Scan for the cell matching the given text and deliver its [x, y] coordinate at center. 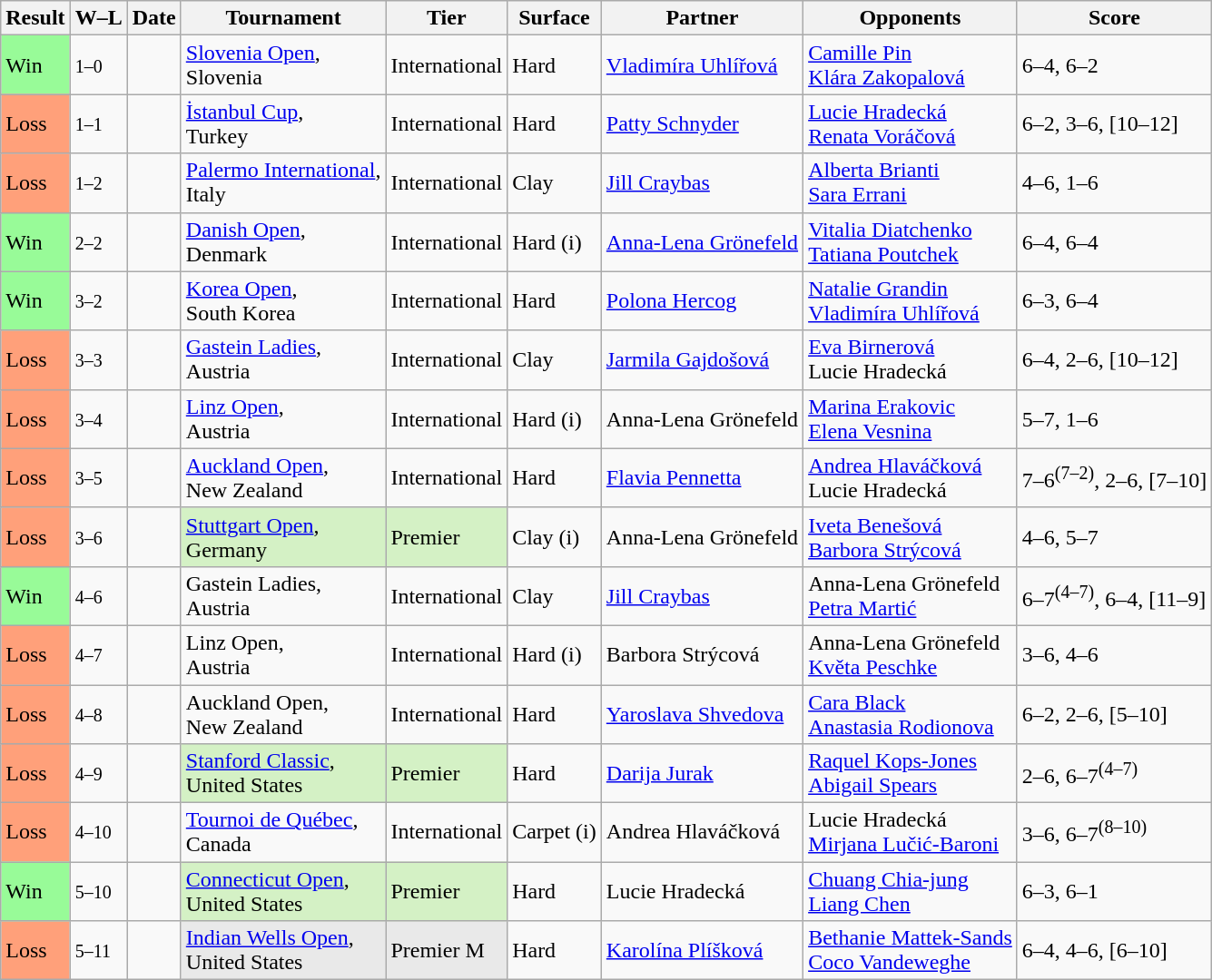
2–6, 6–7(4–7) [1114, 773]
Stanford Classic, United States [283, 773]
Korea Open, South Korea [283, 301]
4–9 [98, 773]
6–4, 6–4 [1114, 241]
Iveta Benešová Barbora Strýcová [911, 537]
Barbora Strýcová [702, 655]
Surface [555, 18]
İstanbul Cup, Turkey [283, 123]
Andrea Hlaváčková [702, 833]
Natalie Grandin Vladimíra Uhlířová [911, 301]
Vitalia Diatchenko Tatiana Poutchek [911, 241]
Vladimíra Uhlířová [702, 65]
3–2 [98, 301]
6–2, 3–6, [10–12] [1114, 123]
Darija Jurak [702, 773]
Tournoi de Québec, Canada [283, 833]
Opponents [911, 18]
Alberta Brianti Sara Errani [911, 183]
Camille Pin Klára Zakopalová [911, 65]
6–7(4–7), 6–4, [11–9] [1114, 595]
Eva Birnerová Lucie Hradecká [911, 359]
Anna-Lena Grönefeld Květa Peschke [911, 655]
Marina Erakovic Elena Vesnina [911, 419]
Anna-Lena Grönefeld Petra Martić [911, 595]
1–0 [98, 65]
Date [154, 18]
6–4, 2–6, [10–12] [1114, 359]
Clay (i) [555, 537]
Bethanie Mattek-Sands Coco Vandeweghe [911, 951]
Premier M [447, 951]
3–4 [98, 419]
7–6(7–2), 2–6, [7–10] [1114, 477]
5–11 [98, 951]
Polona Hercog [702, 301]
Karolína Plíšková [702, 951]
Lucie Hradecká [702, 891]
6–3, 6–4 [1114, 301]
3–6 [98, 537]
Palermo International, Italy [283, 183]
Score [1114, 18]
4–7 [98, 655]
3–5 [98, 477]
5–10 [98, 891]
Cara Black Anastasia Rodionova [911, 713]
Connecticut Open, United States [283, 891]
Raquel Kops-Jones Abigail Spears [911, 773]
Lucie Hradecká Renata Voráčová [911, 123]
2–2 [98, 241]
1–2 [98, 183]
Partner [702, 18]
Carpet (i) [555, 833]
3–6, 6–7(8–10) [1114, 833]
Indian Wells Open, United States [283, 951]
Slovenia Open, Slovenia [283, 65]
3–3 [98, 359]
6–3, 6–1 [1114, 891]
Jarmila Gajdošová [702, 359]
Result [35, 18]
Tournament [283, 18]
Yaroslava Shvedova [702, 713]
4–6 [98, 595]
Patty Schnyder [702, 123]
Chuang Chia-jung Liang Chen [911, 891]
6–2, 2–6, [5–10] [1114, 713]
4–8 [98, 713]
6–4, 6–2 [1114, 65]
Tier [447, 18]
Andrea Hlaváčková Lucie Hradecká [911, 477]
6–4, 4–6, [6–10] [1114, 951]
4–6, 5–7 [1114, 537]
5–7, 1–6 [1114, 419]
1–1 [98, 123]
W–L [98, 18]
Danish Open, Denmark [283, 241]
3–6, 4–6 [1114, 655]
Flavia Pennetta [702, 477]
4–6, 1–6 [1114, 183]
Lucie Hradecká Mirjana Lučić-Baroni [911, 833]
4–10 [98, 833]
Stuttgart Open, Germany [283, 537]
